Output the (x, y) coordinate of the center of the cell containing the given text.  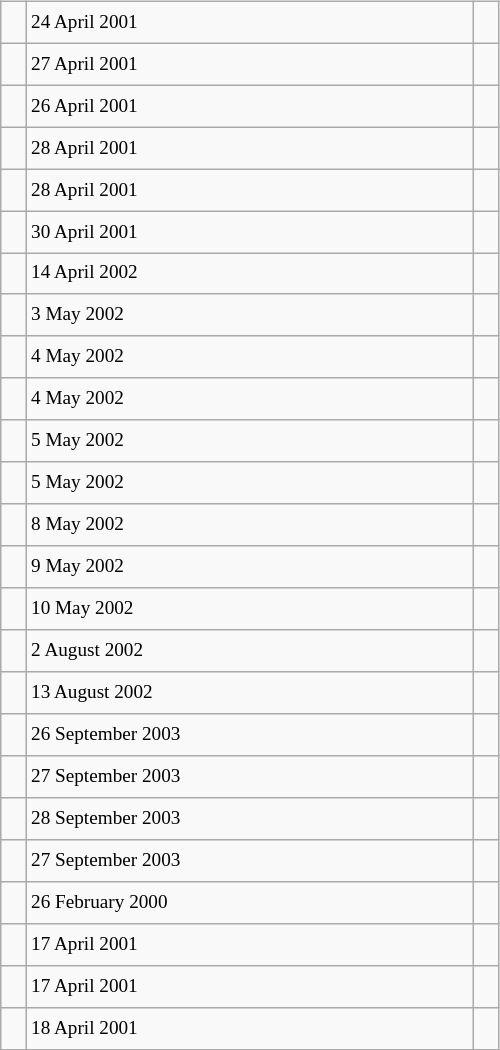
30 April 2001 (249, 232)
2 August 2002 (249, 651)
18 April 2001 (249, 1028)
10 May 2002 (249, 609)
9 May 2002 (249, 567)
27 April 2001 (249, 64)
13 August 2002 (249, 693)
26 September 2003 (249, 735)
3 May 2002 (249, 315)
8 May 2002 (249, 525)
24 April 2001 (249, 22)
28 September 2003 (249, 819)
14 April 2002 (249, 274)
26 February 2000 (249, 902)
26 April 2001 (249, 106)
